Return (X, Y) of the center of cell containing provided text 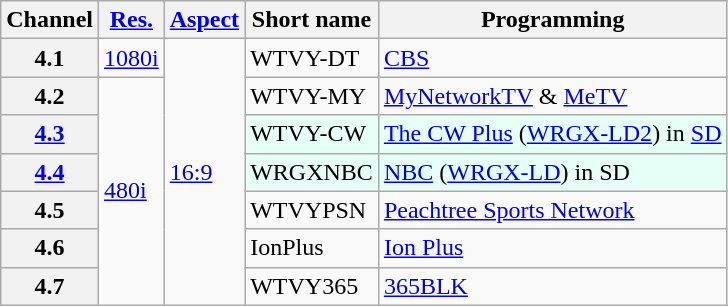
Aspect (204, 20)
WTVYPSN (312, 210)
WRGXNBC (312, 172)
16:9 (204, 172)
4.6 (50, 248)
4.1 (50, 58)
Channel (50, 20)
4.7 (50, 286)
CBS (552, 58)
4.5 (50, 210)
WTVY365 (312, 286)
1080i (132, 58)
The CW Plus (WRGX-LD2) in SD (552, 134)
Peachtree Sports Network (552, 210)
4.3 (50, 134)
Programming (552, 20)
NBC (WRGX-LD) in SD (552, 172)
4.4 (50, 172)
WTVY-DT (312, 58)
480i (132, 191)
Ion Plus (552, 248)
4.2 (50, 96)
WTVY-CW (312, 134)
IonPlus (312, 248)
WTVY-MY (312, 96)
Short name (312, 20)
Res. (132, 20)
365BLK (552, 286)
MyNetworkTV & MeTV (552, 96)
